Search for the cell housing the specified text and yield its [x, y] center coordinate. 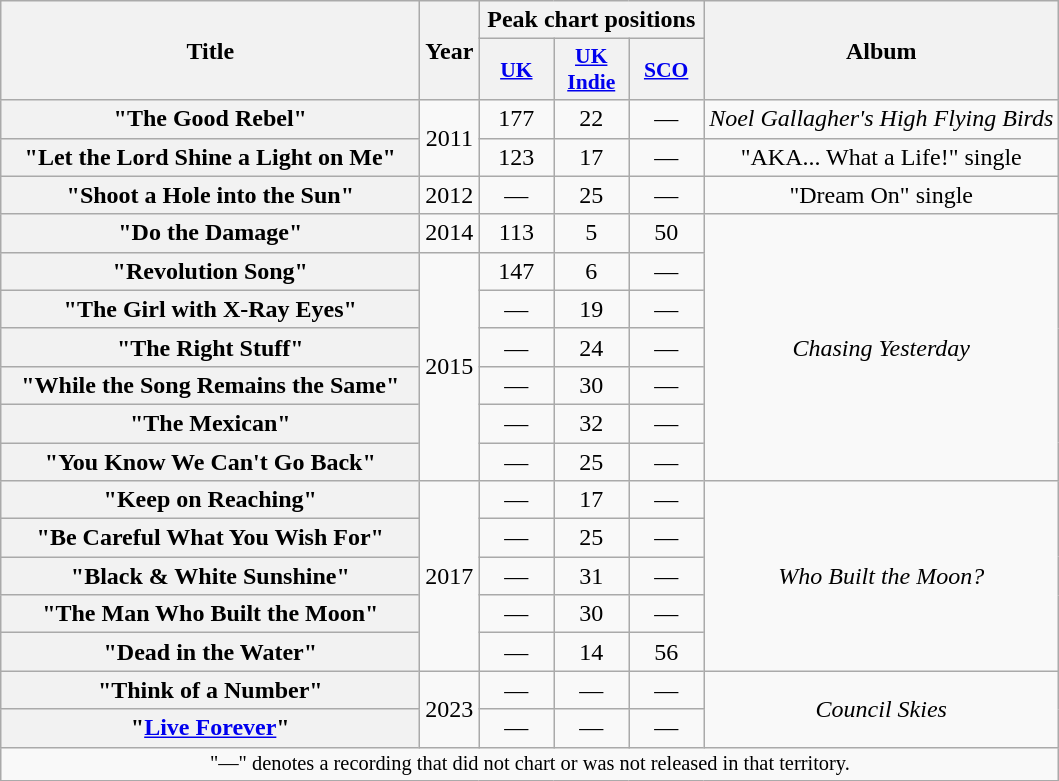
"The Right Stuff" [210, 347]
32 [592, 423]
"While the Song Remains the Same" [210, 385]
Title [210, 50]
"—" denotes a recording that did not chart or was not released in that territory. [530, 764]
2014 [450, 233]
"Let the Lord Shine a Light on Me" [210, 157]
"AKA... What a Life!" single [882, 157]
2011 [450, 138]
"Black & White Sunshine" [210, 576]
"Think of a Number" [210, 690]
123 [516, 157]
"Keep on Reaching" [210, 500]
2015 [450, 366]
5 [592, 233]
Album [882, 50]
"The Mexican" [210, 423]
22 [592, 119]
6 [592, 271]
2017 [450, 576]
19 [592, 309]
Year [450, 50]
"Do the Damage" [210, 233]
"You Know We Can't Go Back" [210, 461]
2023 [450, 709]
"The Good Rebel" [210, 119]
Chasing Yesterday [882, 347]
"Dream On" single [882, 195]
"Revolution Song" [210, 271]
"Live Forever" [210, 728]
Council Skies [882, 709]
147 [516, 271]
UK [516, 70]
Who Built the Moon? [882, 576]
"The Girl with X-Ray Eyes" [210, 309]
"Dead in the Water" [210, 652]
Peak chart positions [592, 20]
56 [666, 652]
"Shoot a Hole into the Sun" [210, 195]
50 [666, 233]
Noel Gallagher's High Flying Birds [882, 119]
SCO [666, 70]
2012 [450, 195]
177 [516, 119]
113 [516, 233]
"Be Careful What You Wish For" [210, 538]
UKIndie [592, 70]
"The Man Who Built the Moon" [210, 614]
24 [592, 347]
14 [592, 652]
31 [592, 576]
